Locate the cell with the specified text and output its [X, Y] center coordinate. 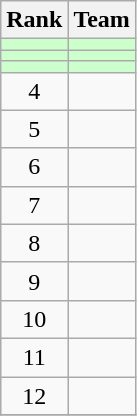
5 [34, 129]
7 [34, 205]
10 [34, 319]
11 [34, 357]
Team [102, 20]
4 [34, 91]
6 [34, 167]
Rank [34, 20]
9 [34, 281]
12 [34, 395]
8 [34, 243]
